Pinpoint the cell where the given text exists, returning its [X, Y] midpoint coordinate. 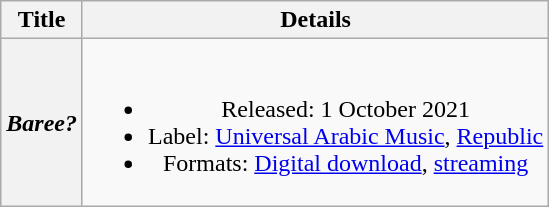
Baree? [42, 122]
Title [42, 20]
Released: 1 October 2021Label: Universal Arabic Music, RepublicFormats: Digital download, streaming [315, 122]
Details [315, 20]
